Find where the given text appears and provide that cell's center as [X, Y] coordinate. 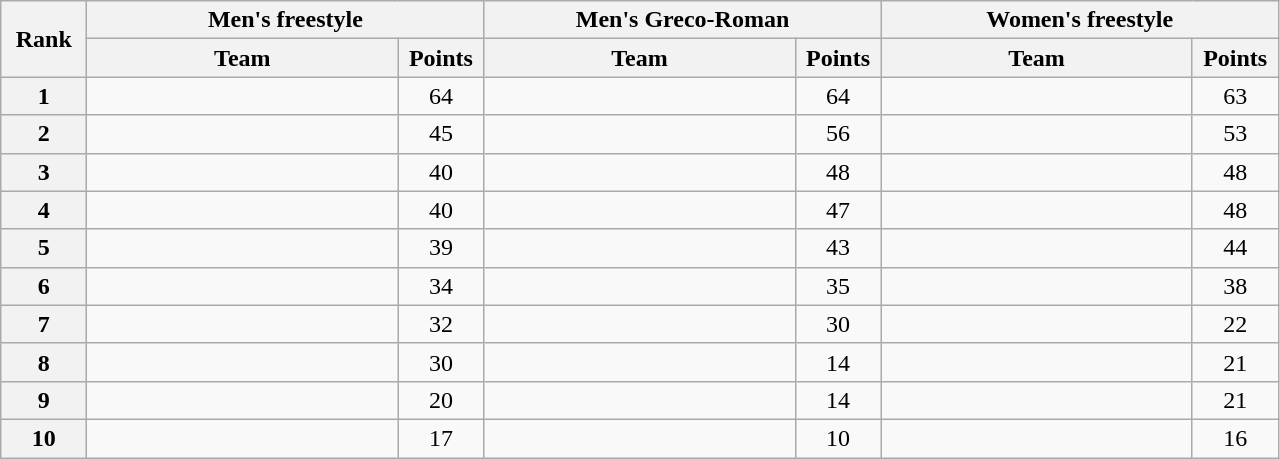
47 [838, 210]
39 [441, 248]
56 [838, 134]
7 [44, 324]
53 [1235, 134]
Men's Greco-Roman [682, 20]
38 [1235, 286]
4 [44, 210]
6 [44, 286]
Rank [44, 39]
43 [838, 248]
17 [441, 438]
44 [1235, 248]
Men's freestyle [286, 20]
35 [838, 286]
45 [441, 134]
9 [44, 400]
16 [1235, 438]
5 [44, 248]
Women's freestyle [1080, 20]
2 [44, 134]
20 [441, 400]
22 [1235, 324]
34 [441, 286]
8 [44, 362]
1 [44, 96]
3 [44, 172]
63 [1235, 96]
32 [441, 324]
